Detect which cell encompasses the target text, then output its (x, y) center coordinate. 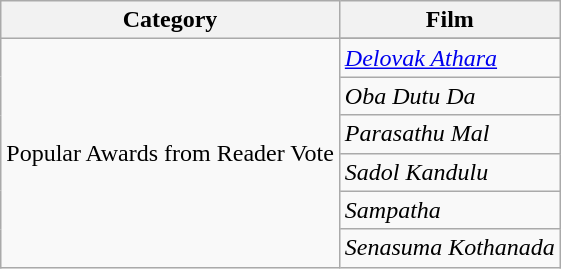
Film (450, 20)
Popular Awards from Reader Vote (170, 153)
Category (170, 20)
Senasuma Kothanada (450, 248)
Parasathu Mal (450, 134)
Sadol Kandulu (450, 172)
Sampatha (450, 210)
Oba Dutu Da (450, 96)
Delovak Athara (450, 58)
